Scan for the cell matching the given text and deliver its [X, Y] coordinate at center. 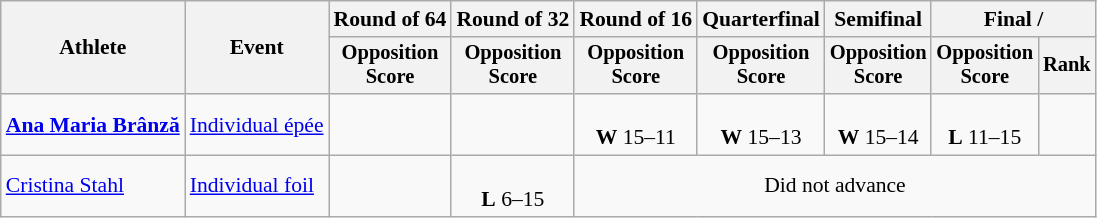
Athlete [93, 48]
Cristina Stahl [93, 186]
Round of 32 [512, 19]
L 6–15 [512, 186]
Individual foil [257, 186]
L 11–15 [984, 124]
Quarterfinal [761, 19]
Event [257, 48]
Round of 64 [390, 19]
Round of 16 [636, 19]
Semifinal [878, 19]
W 15–13 [761, 124]
Rank [1067, 66]
Individual épée [257, 124]
Did not advance [834, 186]
Final / [1013, 19]
W 15–14 [878, 124]
W 15–11 [636, 124]
Ana Maria Brânză [93, 124]
